Identify which cell holds the provided text, then report its [X, Y] central coordinate. 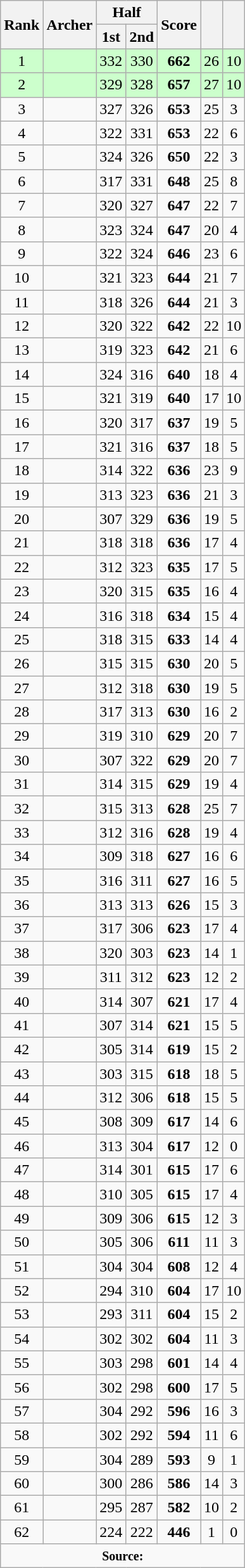
61 [22, 1508]
44 [22, 1098]
55 [22, 1363]
36 [22, 905]
30 [22, 760]
38 [22, 953]
1st [111, 37]
60 [22, 1484]
59 [22, 1459]
657 [179, 85]
648 [179, 181]
24 [22, 615]
28 [22, 712]
594 [179, 1435]
56 [22, 1387]
49 [22, 1218]
294 [111, 1291]
308 [111, 1122]
662 [179, 61]
46 [22, 1146]
593 [179, 1459]
29 [22, 736]
287 [142, 1508]
52 [22, 1291]
13 [22, 350]
608 [179, 1266]
295 [111, 1508]
47 [22, 1170]
50 [22, 1242]
289 [142, 1459]
33 [22, 832]
446 [179, 1532]
54 [22, 1339]
41 [22, 1025]
40 [22, 1001]
2nd [142, 37]
37 [22, 929]
32 [22, 808]
586 [179, 1484]
582 [179, 1508]
330 [142, 61]
222 [142, 1532]
626 [179, 905]
Half [127, 13]
328 [142, 85]
58 [22, 1435]
301 [142, 1170]
286 [142, 1484]
34 [22, 857]
633 [179, 639]
596 [179, 1411]
39 [22, 977]
51 [22, 1266]
48 [22, 1194]
45 [22, 1122]
31 [22, 784]
650 [179, 157]
Rank [22, 25]
646 [179, 253]
619 [179, 1049]
611 [179, 1242]
42 [22, 1049]
43 [22, 1074]
62 [22, 1532]
332 [111, 61]
Score [179, 25]
Archer [70, 25]
Source: [123, 1556]
634 [179, 615]
300 [111, 1484]
35 [22, 881]
293 [111, 1315]
601 [179, 1363]
57 [22, 1411]
224 [111, 1532]
600 [179, 1387]
53 [22, 1315]
